Return [X, Y] of the center of cell containing provided text 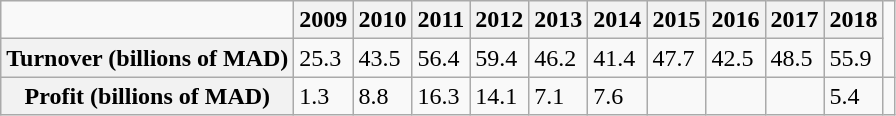
7.6 [618, 96]
48.5 [794, 58]
2015 [676, 20]
14.1 [500, 96]
2017 [794, 20]
Turnover (billions of MAD) [148, 58]
47.7 [676, 58]
56.4 [441, 58]
2009 [324, 20]
59.4 [500, 58]
2010 [382, 20]
2011 [441, 20]
16.3 [441, 96]
41.4 [618, 58]
1.3 [324, 96]
2018 [854, 20]
43.5 [382, 58]
25.3 [324, 58]
8.8 [382, 96]
2014 [618, 20]
2016 [736, 20]
Profit (billions of MAD) [148, 96]
2012 [500, 20]
46.2 [558, 58]
42.5 [736, 58]
7.1 [558, 96]
2013 [558, 20]
55.9 [854, 58]
5.4 [854, 96]
